Detect which cell encompasses the target text, then output its [x, y] center coordinate. 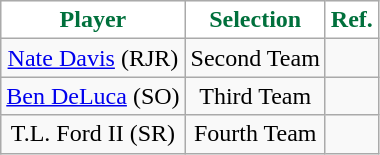
Ref. [352, 20]
Third Team [255, 96]
Second Team [255, 58]
T.L. Ford II (SR) [93, 134]
Player [93, 20]
Ben DeLuca (SO) [93, 96]
Selection [255, 20]
Nate Davis (RJR) [93, 58]
Fourth Team [255, 134]
